Extract the (X, Y) coordinate from the center of the cell holding the provided text.  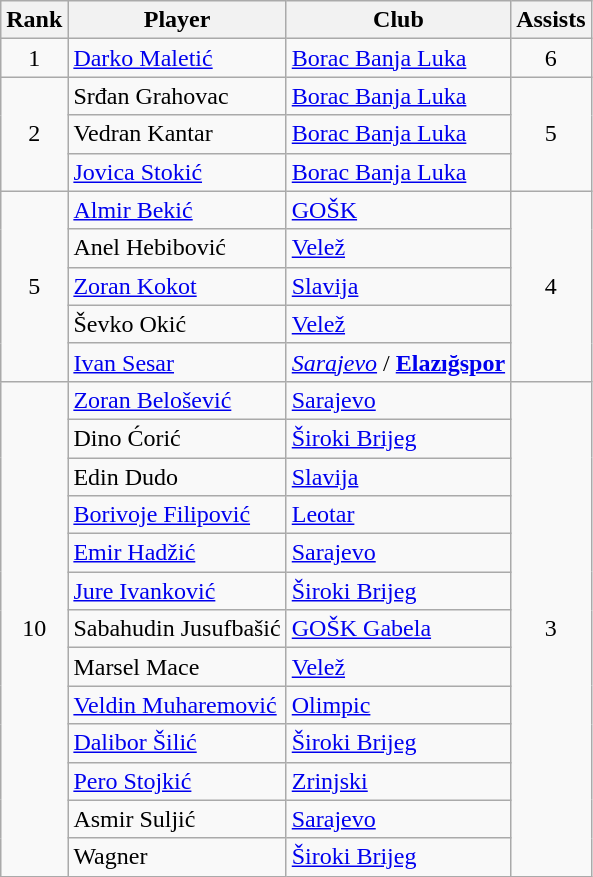
Dalibor Šilić (177, 743)
Edin Dudo (177, 477)
4 (551, 286)
Srđan Grahovac (177, 96)
Marsel Mace (177, 667)
Zrinjski (398, 781)
2 (34, 134)
1 (34, 58)
Pero Stojkić (177, 781)
Vedran Kantar (177, 134)
Olimpic (398, 705)
Zoran Kokot (177, 286)
6 (551, 58)
Anel Hebibović (177, 248)
Ivan Sesar (177, 362)
Asmir Suljić (177, 819)
GOŠK (398, 210)
GOŠK Gabela (398, 629)
Veldin Muharemović (177, 705)
Wagner (177, 857)
Zoran Belošević (177, 400)
Dino Ćorić (177, 438)
Almir Bekić (177, 210)
Leotar (398, 515)
Sabahudin Jusufbašić (177, 629)
Emir Hadžić (177, 553)
10 (34, 628)
Rank (34, 20)
Jovica Stokić (177, 172)
3 (551, 628)
Jure Ivanković (177, 591)
Club (398, 20)
Assists (551, 20)
Ševko Okić (177, 324)
Borivoje Filipović (177, 515)
Player (177, 20)
Darko Maletić (177, 58)
Sarajevo / Elazığspor (398, 362)
